From the cell containing the given text, extract its center point as [X, Y] coordinate. 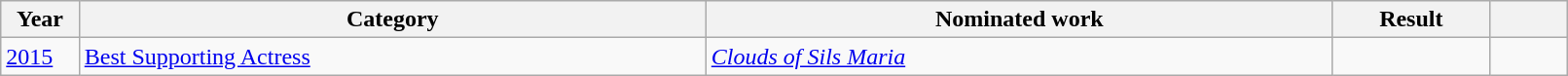
2015 [40, 57]
Nominated work [1019, 19]
Year [40, 19]
Best Supporting Actress [392, 57]
Category [392, 19]
Result [1411, 19]
Clouds of Sils Maria [1019, 57]
